Return the [X, Y] coordinate for the center point of the cell that contains the specified text.  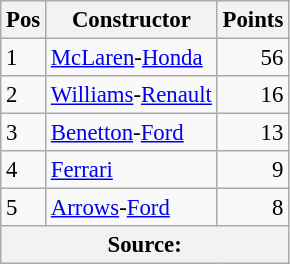
Constructor [132, 20]
Arrows-Ford [132, 208]
8 [252, 208]
4 [24, 170]
McLaren-Honda [132, 58]
2 [24, 95]
Williams-Renault [132, 95]
5 [24, 208]
3 [24, 133]
Ferrari [132, 170]
Pos [24, 20]
Points [252, 20]
16 [252, 95]
Source: [145, 245]
56 [252, 58]
13 [252, 133]
Benetton-Ford [132, 133]
1 [24, 58]
9 [252, 170]
